For the text-containing cell, return its midpoint in (X, Y) coordinate format. 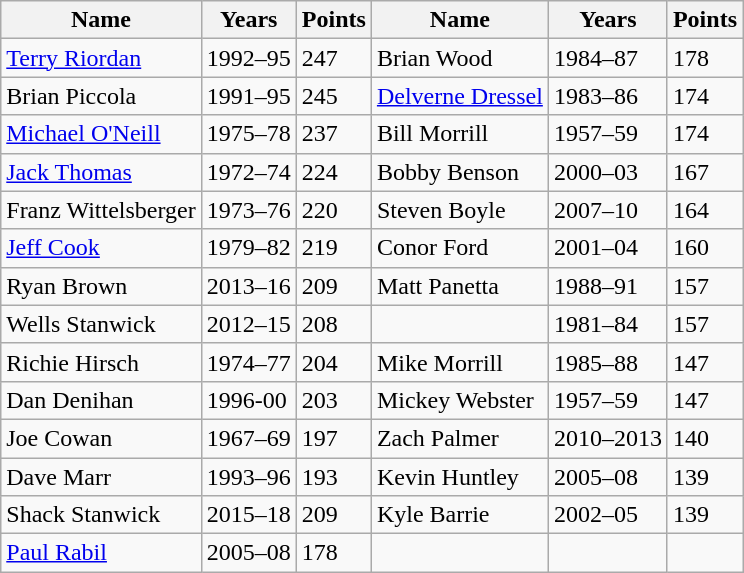
1991–95 (248, 96)
1979–82 (248, 248)
208 (334, 324)
193 (334, 477)
Mickey Webster (460, 400)
Jack Thomas (101, 172)
1974–77 (248, 362)
247 (334, 58)
Terry Riordan (101, 58)
Mike Morrill (460, 362)
Zach Palmer (460, 438)
1988–91 (608, 286)
1975–78 (248, 134)
Wells Stanwick (101, 324)
1983–86 (608, 96)
1993–96 (248, 477)
Delverne Dressel (460, 96)
245 (334, 96)
160 (704, 248)
2013–16 (248, 286)
1981–84 (608, 324)
1996-00 (248, 400)
Shack Stanwick (101, 515)
Bobby Benson (460, 172)
Brian Piccola (101, 96)
Richie Hirsch (101, 362)
167 (704, 172)
1984–87 (608, 58)
Franz Wittelsberger (101, 210)
Paul Rabil (101, 553)
Dan Denihan (101, 400)
1985–88 (608, 362)
204 (334, 362)
Brian Wood (460, 58)
Michael O'Neill (101, 134)
220 (334, 210)
Conor Ford (460, 248)
Kevin Huntley (460, 477)
237 (334, 134)
224 (334, 172)
Matt Panetta (460, 286)
Bill Morrill (460, 134)
140 (704, 438)
1973–76 (248, 210)
197 (334, 438)
219 (334, 248)
1992–95 (248, 58)
Ryan Brown (101, 286)
2012–15 (248, 324)
Dave Marr (101, 477)
1967–69 (248, 438)
2007–10 (608, 210)
203 (334, 400)
2015–18 (248, 515)
2001–04 (608, 248)
Jeff Cook (101, 248)
Kyle Barrie (460, 515)
1972–74 (248, 172)
2010–2013 (608, 438)
Steven Boyle (460, 210)
Joe Cowan (101, 438)
2002–05 (608, 515)
164 (704, 210)
2000–03 (608, 172)
